Provide the [x, y] coordinate of the cell's center where the given text is located.  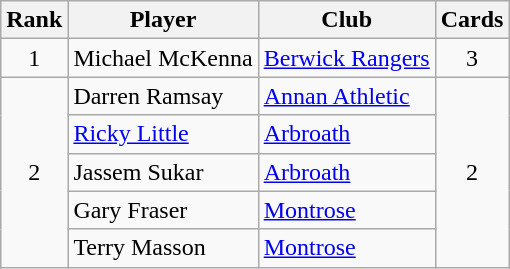
Rank [34, 20]
Annan Athletic [346, 96]
Gary Fraser [163, 210]
Jassem Sukar [163, 172]
3 [472, 58]
Terry Masson [163, 248]
Darren Ramsay [163, 96]
Ricky Little [163, 134]
Michael McKenna [163, 58]
Club [346, 20]
1 [34, 58]
Berwick Rangers [346, 58]
Cards [472, 20]
Player [163, 20]
